Determine the [X, Y] coordinate at the center of the cell enclosing the given text.  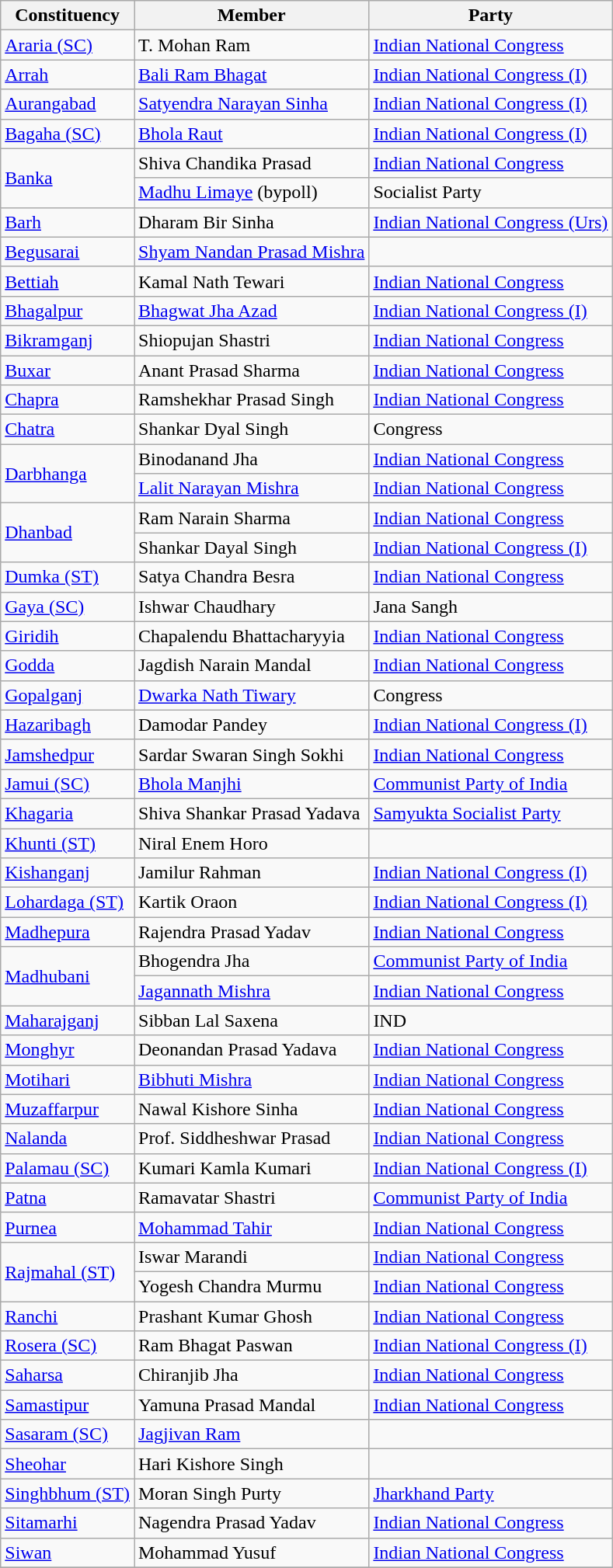
Sardar Swaran Singh Sokhi [251, 754]
Maharajganj [68, 1020]
Sibban Lal Saxena [251, 1020]
Singhbhum (ST) [68, 1493]
Shyam Nandan Prasad Mishra [251, 252]
IND [491, 1020]
Lohardaga (ST) [68, 902]
Ishwar Chaudhary [251, 607]
Bhagwat Jha Azad [251, 311]
Begusarai [68, 252]
Bibhuti Mishra [251, 1080]
Yogesh Chandra Murmu [251, 1286]
Khagaria [68, 813]
Damodar Pandey [251, 725]
Anant Prasad Sharma [251, 370]
Sheohar [68, 1464]
Kumari Kamla Kumari [251, 1168]
Bikramganj [68, 340]
Dharam Bir Sinha [251, 222]
Ramshekhar Prasad Singh [251, 400]
Monghyr [68, 1050]
Chatra [68, 429]
Satyendra Narayan Sinha [251, 104]
Jagannath Mishra [251, 991]
Satya Chandra Besra [251, 577]
Jamilur Rahman [251, 873]
Palamau (SC) [68, 1168]
Socialist Party [491, 193]
Mohammad Tahir [251, 1227]
Hazaribagh [68, 725]
Buxar [68, 370]
Binodanand Jha [251, 459]
Lalit Narayan Mishra [251, 488]
Patna [68, 1198]
Bali Ram Bhagat [251, 75]
Iswar Marandi [251, 1257]
Araria (SC) [68, 45]
Samyukta Socialist Party [491, 813]
Sasaram (SC) [68, 1434]
Motihari [68, 1080]
Barh [68, 222]
Arrah [68, 75]
Siwan [68, 1552]
Shankar Dyal Singh [251, 429]
Dumka (ST) [68, 577]
Shiva Chandika Prasad [251, 163]
Samastipur [68, 1405]
Deonandan Prasad Yadava [251, 1050]
Party [491, 16]
Godda [68, 666]
Chiranjib Jha [251, 1375]
Kartik Oraon [251, 902]
Banka [68, 178]
Nalanda [68, 1139]
Ram Bhagat Paswan [251, 1346]
Madhu Limaye (bypoll) [251, 193]
Bhola Raut [251, 134]
Shankar Dayal Singh [251, 548]
Gopalganj [68, 695]
Muzaffarpur [68, 1109]
Kamal Nath Tewari [251, 281]
Saharsa [68, 1375]
Bhagalpur [68, 311]
Darbhanga [68, 474]
Niral Enem Horo [251, 843]
Prof. Siddheshwar Prasad [251, 1139]
Nawal Kishore Sinha [251, 1109]
Indian National Congress (Urs) [491, 222]
Jharkhand Party [491, 1493]
Hari Kishore Singh [251, 1464]
Shiva Shankar Prasad Yadava [251, 813]
Constituency [68, 16]
Khunti (ST) [68, 843]
Madhubani [68, 976]
Ramavatar Shastri [251, 1198]
Moran Singh Purty [251, 1493]
Rajendra Prasad Yadav [251, 932]
Gaya (SC) [68, 607]
Mohammad Yusuf [251, 1552]
Shiopujan Shastri [251, 340]
Aurangabad [68, 104]
Jagjivan Ram [251, 1434]
Bettiah [68, 281]
Jamshedpur [68, 754]
Jamui (SC) [68, 784]
Jagdish Narain Mandal [251, 666]
Dwarka Nath Tiwary [251, 695]
Giridih [68, 636]
Prashant Kumar Ghosh [251, 1316]
Chapra [68, 400]
Ranchi [68, 1316]
Kishanganj [68, 873]
T. Mohan Ram [251, 45]
Purnea [68, 1227]
Jana Sangh [491, 607]
Nagendra Prasad Yadav [251, 1523]
Rosera (SC) [68, 1346]
Bhogendra Jha [251, 961]
Sitamarhi [68, 1523]
Chapalendu Bhattacharyyia [251, 636]
Dhanbad [68, 533]
Ram Narain Sharma [251, 518]
Bhola Manjhi [251, 784]
Member [251, 16]
Yamuna Prasad Mandal [251, 1405]
Bagaha (SC) [68, 134]
Madhepura [68, 932]
Rajmahal (ST) [68, 1271]
